Determine the (x, y) coordinate at the center of the cell enclosing the given text.  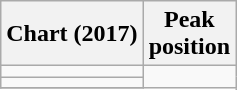
Peakposition (189, 34)
Chart (2017) (72, 34)
